Scan for the cell matching the given text and deliver its (x, y) coordinate at center. 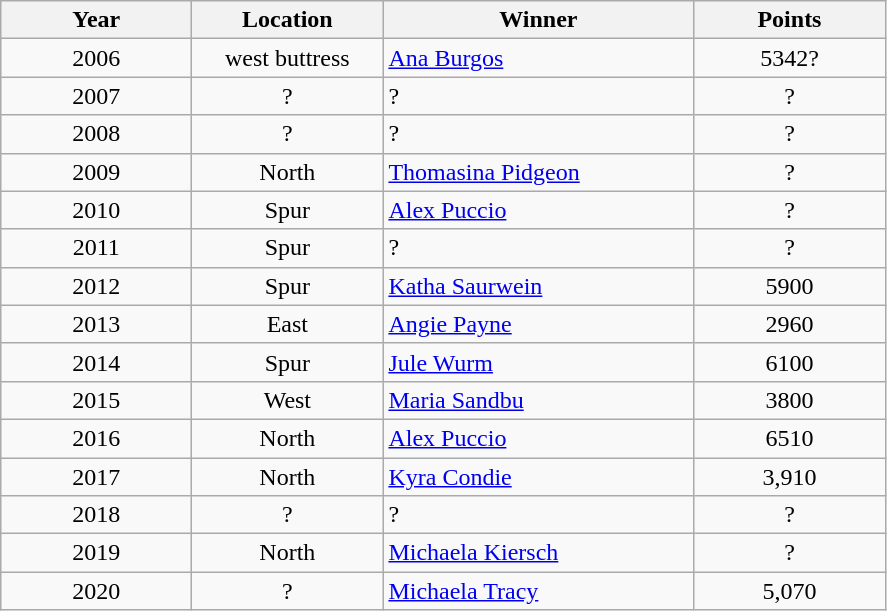
Jule Wurm (538, 362)
Angie Payne (538, 324)
Kyra Condie (538, 477)
west buttress (288, 58)
2009 (96, 172)
2008 (96, 134)
2020 (96, 591)
2010 (96, 210)
Ana Burgos (538, 58)
Michaela Kiersch (538, 553)
Location (288, 20)
5900 (790, 286)
2014 (96, 362)
3800 (790, 400)
2960 (790, 324)
Points (790, 20)
2006 (96, 58)
2015 (96, 400)
2011 (96, 248)
2017 (96, 477)
2018 (96, 515)
2013 (96, 324)
Winner (538, 20)
Year (96, 20)
Maria Sandbu (538, 400)
5342? (790, 58)
6510 (790, 438)
5,070 (790, 591)
2012 (96, 286)
Michaela Tracy (538, 591)
2007 (96, 96)
2019 (96, 553)
3,910 (790, 477)
West (288, 400)
Katha Saurwein (538, 286)
6100 (790, 362)
2016 (96, 438)
Thomasina Pidgeon (538, 172)
East (288, 324)
